Identify which cell holds the provided text, then report its [X, Y] central coordinate. 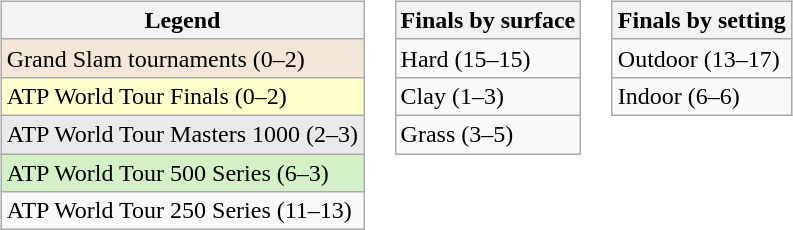
Grand Slam tournaments (0–2) [182, 58]
Grass (3–5) [488, 134]
Clay (1–3) [488, 96]
Indoor (6–6) [702, 96]
Finals by setting [702, 20]
ATP World Tour 250 Series (11–13) [182, 211]
Finals by surface [488, 20]
ATP World Tour Finals (0–2) [182, 96]
ATP World Tour 500 Series (6–3) [182, 173]
ATP World Tour Masters 1000 (2–3) [182, 134]
Legend [182, 20]
Outdoor (13–17) [702, 58]
Hard (15–15) [488, 58]
